From the cell containing the given text, extract its center point as (X, Y) coordinate. 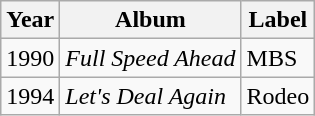
Rodeo (278, 96)
Year (30, 20)
MBS (278, 58)
Label (278, 20)
Let's Deal Again (150, 96)
1990 (30, 58)
1994 (30, 96)
Album (150, 20)
Full Speed Ahead (150, 58)
